For the text-containing cell, return its midpoint in [x, y] coordinate format. 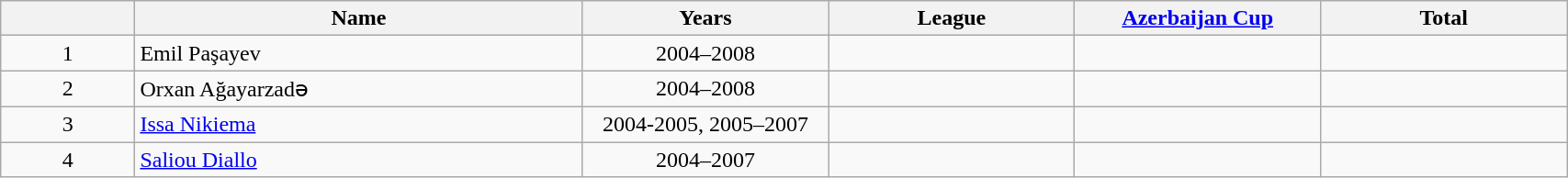
Years [705, 18]
Issa Nikiema [358, 124]
2004-2005, 2005–2007 [705, 124]
Saliou Diallo [358, 159]
3 [68, 124]
League [952, 18]
Name [358, 18]
2 [68, 89]
Azerbaijan Cup [1198, 18]
Orxan Ağayarzadə [358, 89]
Total [1444, 18]
1 [68, 53]
2004–2007 [705, 159]
4 [68, 159]
Emil Paşayev [358, 53]
